Return the [X, Y] coordinate for the center point of the cell that contains the specified text.  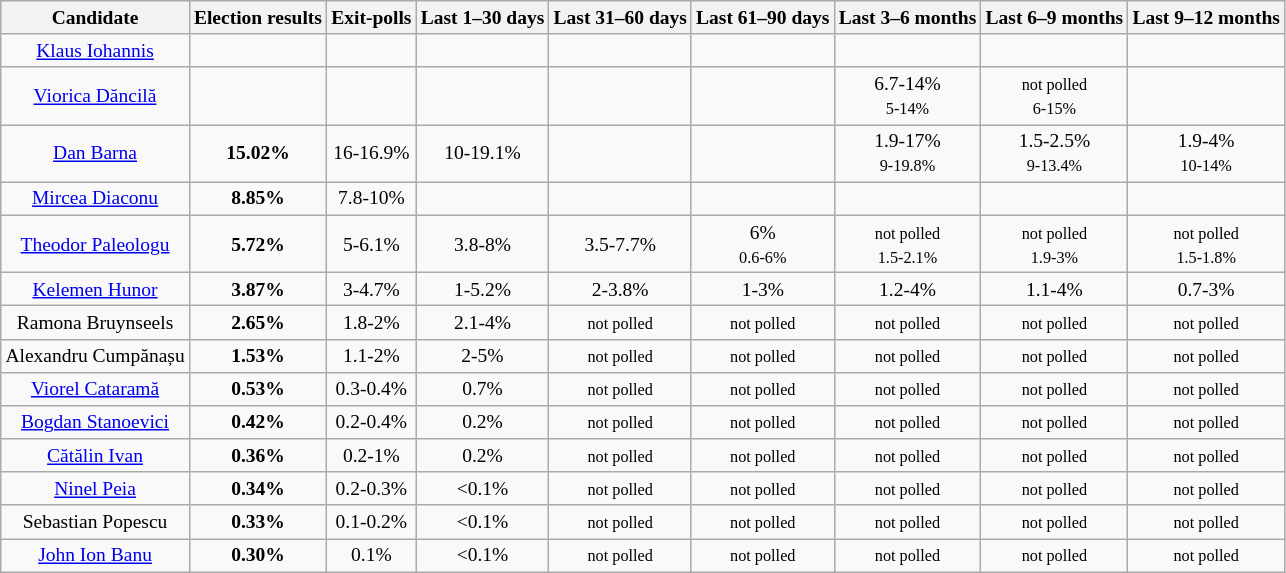
Sebastian Popescu [96, 522]
0.2-0.4% [372, 422]
Bogdan Stanoevici [96, 422]
1.9-17% 9-19.8% [908, 154]
Theodor Paleologu [96, 244]
1.1-4% [1054, 288]
0.33% [258, 522]
8.85% [258, 198]
7.8-10% [372, 198]
1-5.2% [482, 288]
0.34% [258, 488]
0.1% [372, 556]
Klaus Iohannis [96, 50]
3-4.7% [372, 288]
2.1-4% [482, 322]
1.1-2% [372, 356]
2.65% [258, 322]
not polled6-15% [1054, 96]
6% 0.6-6% [762, 244]
Cătălin Ivan [96, 456]
Kelemen Hunor [96, 288]
0.7-3% [1206, 288]
1.5-2.5% 9-13.4% [1054, 154]
2-5% [482, 356]
not polled1.5-1.8% [1206, 244]
Last 31–60 days [620, 18]
3.5-7.7% [620, 244]
Ramona Bruynseels [96, 322]
0.42% [258, 422]
Last 9–12 months [1206, 18]
Last 3–6 months [908, 18]
0.30% [258, 556]
Dan Barna [96, 154]
Last 61–90 days [762, 18]
Election results [258, 18]
1.8-2% [372, 322]
0.53% [258, 388]
Last 6–9 months [1054, 18]
10-19.1% [482, 154]
15.02% [258, 154]
1.53% [258, 356]
5.72% [258, 244]
Alexandru Cumpănașu [96, 356]
1-3% [762, 288]
Last 1–30 days [482, 18]
Viorel Cataramă [96, 388]
John Ion Banu [96, 556]
Mircea Diaconu [96, 198]
Exit-polls [372, 18]
0.1-0.2% [372, 522]
0.7% [482, 388]
1.2-4% [908, 288]
0.2-0.3% [372, 488]
Candidate [96, 18]
2-3.8% [620, 288]
6.7-14% 5-14% [908, 96]
3.8-8% [482, 244]
1.9-4%10-14% [1206, 154]
not polled1.5-2.1% [908, 244]
not polled1.9-3% [1054, 244]
16-16.9% [372, 154]
0.36% [258, 456]
0.2-1% [372, 456]
3.87% [258, 288]
5-6.1% [372, 244]
Ninel Peia [96, 488]
0.3-0.4% [372, 388]
Viorica Dăncilă [96, 96]
